Return (x, y) of the center of cell containing provided text 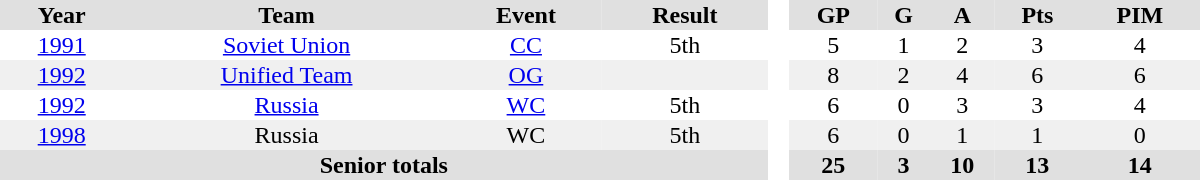
PIM (1140, 15)
25 (833, 165)
Soviet Union (286, 45)
Event (526, 15)
1991 (62, 45)
Year (62, 15)
G (903, 15)
GP (833, 15)
14 (1140, 165)
10 (962, 165)
Senior totals (384, 165)
8 (833, 75)
A (962, 15)
5 (833, 45)
13 (1038, 165)
OG (526, 75)
Team (286, 15)
Pts (1038, 15)
Result (684, 15)
Unified Team (286, 75)
1998 (62, 135)
CC (526, 45)
